Pinpoint the cell where the given text exists, returning its [x, y] midpoint coordinate. 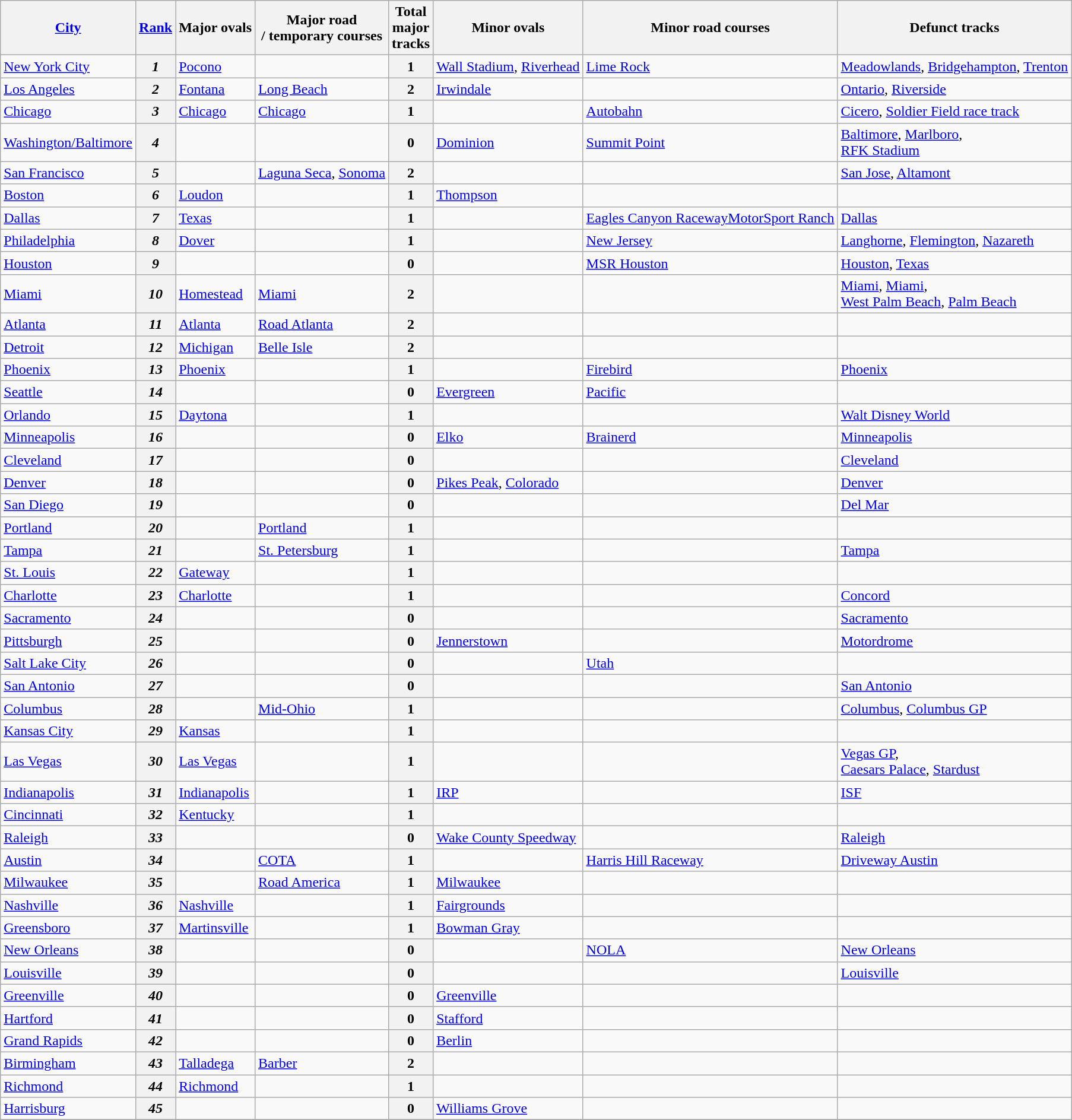
Minor ovals [508, 28]
18 [156, 483]
13 [156, 370]
10 [156, 293]
8 [156, 240]
Pikes Peak, Colorado [508, 483]
Walt Disney World [954, 415]
30 [156, 762]
Cicero, Soldier Field race track [954, 112]
17 [156, 460]
Martinsville [215, 928]
Utah [710, 663]
Road Atlanta [322, 324]
Brainerd [710, 437]
40 [156, 995]
St. Louis [68, 573]
Elko [508, 437]
Del Mar [954, 505]
New Jersey [710, 240]
Barber [322, 1063]
San Jose, Altamont [954, 173]
42 [156, 1040]
Columbus [68, 708]
Loudon [215, 195]
19 [156, 505]
Wake County Speedway [508, 837]
23 [156, 595]
Daytona [215, 415]
24 [156, 618]
St. Petersburg [322, 550]
Belle Isle [322, 347]
33 [156, 837]
Hartford [68, 1018]
Rank [156, 28]
4 [156, 142]
Kentucky [215, 815]
NOLA [710, 950]
35 [156, 883]
44 [156, 1086]
Texas [215, 218]
Berlin [508, 1040]
5 [156, 173]
3 [156, 112]
Vegas GP,Caesars Palace, Stardust [954, 762]
Miami, Miami,West Palm Beach, Palm Beach [954, 293]
Los Angeles [68, 89]
Harrisburg [68, 1109]
12 [156, 347]
Columbus, Columbus GP [954, 708]
34 [156, 860]
Talladega [215, 1063]
14 [156, 392]
Stafford [508, 1018]
Cincinnati [68, 815]
Eagles Canyon RacewayMotorSport Ranch [710, 218]
Homestead [215, 293]
Totalmajortracks [411, 28]
Harris Hill Raceway [710, 860]
Evergreen [508, 392]
Ontario, Riverside [954, 89]
Pacific [710, 392]
Defunct tracks [954, 28]
20 [156, 528]
Dominion [508, 142]
Boston [68, 195]
36 [156, 905]
45 [156, 1109]
Greensboro [68, 928]
ISF [954, 792]
Concord [954, 595]
26 [156, 663]
39 [156, 973]
21 [156, 550]
COTA [322, 860]
32 [156, 815]
Minor road courses [710, 28]
7 [156, 218]
Autobahn [710, 112]
22 [156, 573]
Lime Rock [710, 66]
28 [156, 708]
Fairgrounds [508, 905]
Irwindale [508, 89]
Major ovals [215, 28]
Fontana [215, 89]
Salt Lake City [68, 663]
27 [156, 686]
Seattle [68, 392]
Kansas City [68, 731]
38 [156, 950]
Summit Point [710, 142]
29 [156, 731]
Firebird [710, 370]
Major road/ temporary courses [322, 28]
Wall Stadium, Riverhead [508, 66]
Long Beach [322, 89]
New York City [68, 66]
Baltimore, Marlboro,RFK Stadium [954, 142]
Birmingham [68, 1063]
Meadowlands, Bridgehampton, Trenton [954, 66]
MSR Houston [710, 263]
Kansas [215, 731]
San Diego [68, 505]
Detroit [68, 347]
41 [156, 1018]
IRP [508, 792]
Jennerstown [508, 640]
Laguna Seca, Sonoma [322, 173]
37 [156, 928]
Driveway Austin [954, 860]
Mid-Ohio [322, 708]
Philadelphia [68, 240]
Pocono [215, 66]
Pittsburgh [68, 640]
City [68, 28]
San Francisco [68, 173]
Gateway [215, 573]
Williams Grove [508, 1109]
11 [156, 324]
Houston [68, 263]
9 [156, 263]
Bowman Gray [508, 928]
Langhorne, Flemington, Nazareth [954, 240]
Orlando [68, 415]
Thompson [508, 195]
Washington/Baltimore [68, 142]
Grand Rapids [68, 1040]
Dover [215, 240]
25 [156, 640]
43 [156, 1063]
31 [156, 792]
15 [156, 415]
Austin [68, 860]
6 [156, 195]
16 [156, 437]
Michigan [215, 347]
Motordrome [954, 640]
Road America [322, 883]
Houston, Texas [954, 263]
